Detect which cell encompasses the target text, then output its (X, Y) center coordinate. 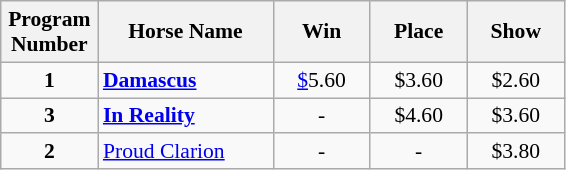
3 (50, 116)
Show (516, 32)
Program Number (50, 32)
Horse Name (186, 32)
$4.60 (418, 116)
1 (50, 80)
$5.60 (322, 80)
$2.60 (516, 80)
In Reality (186, 116)
Proud Clarion (186, 152)
Win (322, 32)
Place (418, 32)
$3.80 (516, 152)
2 (50, 152)
Damascus (186, 80)
